Return the (x, y) coordinate for the center point of the cell that contains the specified text.  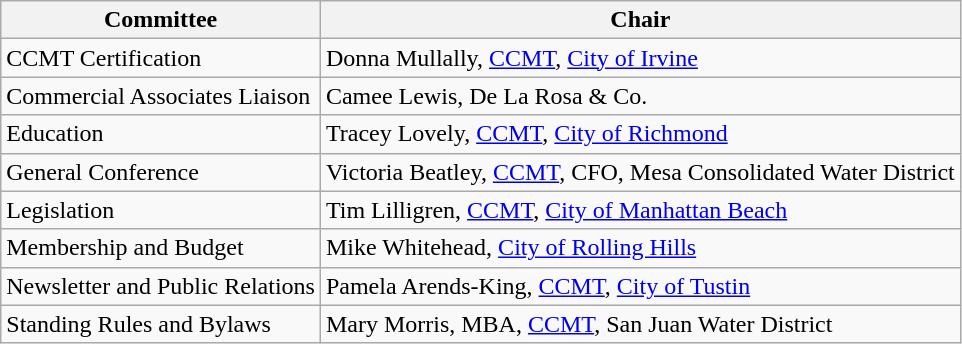
Newsletter and Public Relations (161, 286)
Mike Whitehead, City of Rolling Hills (640, 248)
CCMT Certification (161, 58)
Education (161, 134)
Victoria Beatley, CCMT, CFO, Mesa Consolidated Water District (640, 172)
Donna Mullally, CCMT, City of Irvine (640, 58)
Chair (640, 20)
Membership and Budget (161, 248)
Standing Rules and Bylaws (161, 324)
Committee (161, 20)
Pamela Arends-King, CCMT, City of Tustin (640, 286)
Tim Lilligren, CCMT, City of Manhattan Beach (640, 210)
Camee Lewis, De La Rosa & Co. (640, 96)
General Conference (161, 172)
Commercial Associates Liaison (161, 96)
Tracey Lovely, CCMT, City of Richmond (640, 134)
Legislation (161, 210)
Mary Morris, MBA, CCMT, San Juan Water District (640, 324)
